Find where the given text appears and provide that cell's center as (x, y) coordinate. 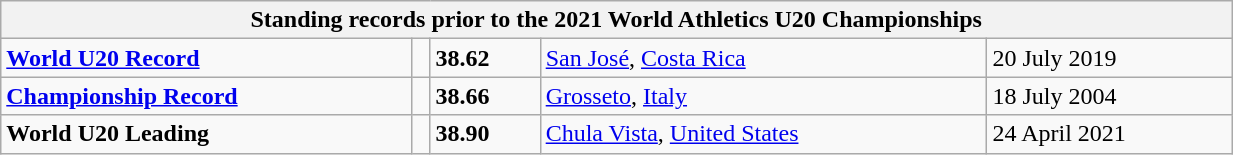
38.66 (485, 96)
24 April 2021 (1110, 134)
Chula Vista, United States (764, 134)
20 July 2019 (1110, 58)
Grosseto, Italy (764, 96)
San José, Costa Rica (764, 58)
18 July 2004 (1110, 96)
38.62 (485, 58)
Championship Record (206, 96)
World U20 Record (206, 58)
Standing records prior to the 2021 World Athletics U20 Championships (616, 20)
38.90 (485, 134)
World U20 Leading (206, 134)
